Return (x, y) of the center of cell containing provided text 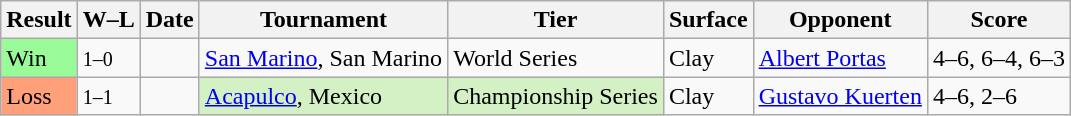
1–0 (108, 58)
1–1 (108, 96)
Date (170, 20)
World Series (556, 58)
Tournament (323, 20)
Gustavo Kuerten (840, 96)
Championship Series (556, 96)
Loss (39, 96)
Albert Portas (840, 58)
Result (39, 20)
Win (39, 58)
Score (998, 20)
Opponent (840, 20)
Acapulco, Mexico (323, 96)
San Marino, San Marino (323, 58)
4–6, 2–6 (998, 96)
W–L (108, 20)
Tier (556, 20)
Surface (708, 20)
4–6, 6–4, 6–3 (998, 58)
